Identify which cell holds the provided text, then report its [x, y] central coordinate. 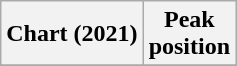
Peakposition [189, 34]
Chart (2021) [72, 34]
